Identify which cell holds the provided text, then report its [X, Y] central coordinate. 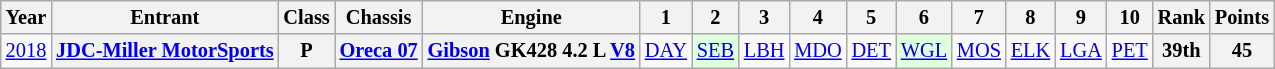
SEB [716, 51]
6 [924, 17]
WGL [924, 51]
5 [872, 17]
4 [818, 17]
Rank [1182, 17]
Entrant [164, 17]
39th [1182, 51]
Gibson GK428 4.2 L V8 [532, 51]
2 [716, 17]
MOS [979, 51]
LBH [764, 51]
P [306, 51]
JDC-Miller MotorSports [164, 51]
MDO [818, 51]
8 [1030, 17]
Oreca 07 [379, 51]
Class [306, 17]
Chassis [379, 17]
45 [1242, 51]
10 [1130, 17]
LGA [1081, 51]
Points [1242, 17]
3 [764, 17]
2018 [26, 51]
9 [1081, 17]
PET [1130, 51]
Year [26, 17]
7 [979, 17]
1 [666, 17]
DET [872, 51]
ELK [1030, 51]
Engine [532, 17]
DAY [666, 51]
